Locate the cell with the specified text and output its (X, Y) center coordinate. 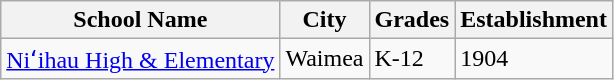
K-12 (412, 59)
Establishment (534, 20)
City (324, 20)
Grades (412, 20)
Waimea (324, 59)
1904 (534, 59)
School Name (140, 20)
Niʻihau High & Elementary (140, 59)
